For the text-containing cell, return its midpoint in (X, Y) coordinate format. 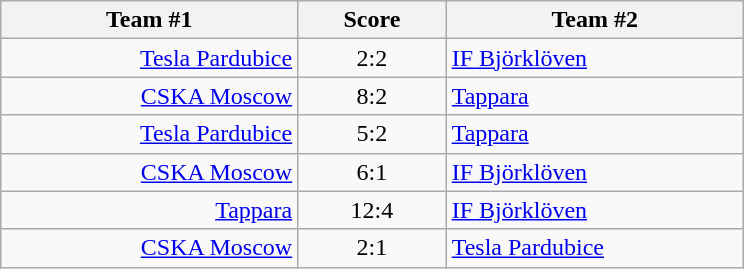
8:2 (372, 96)
Team #2 (594, 20)
6:1 (372, 172)
2:2 (372, 58)
Score (372, 20)
12:4 (372, 210)
2:1 (372, 248)
5:2 (372, 134)
Team #1 (150, 20)
